Return [X, Y] of the center of cell containing provided text 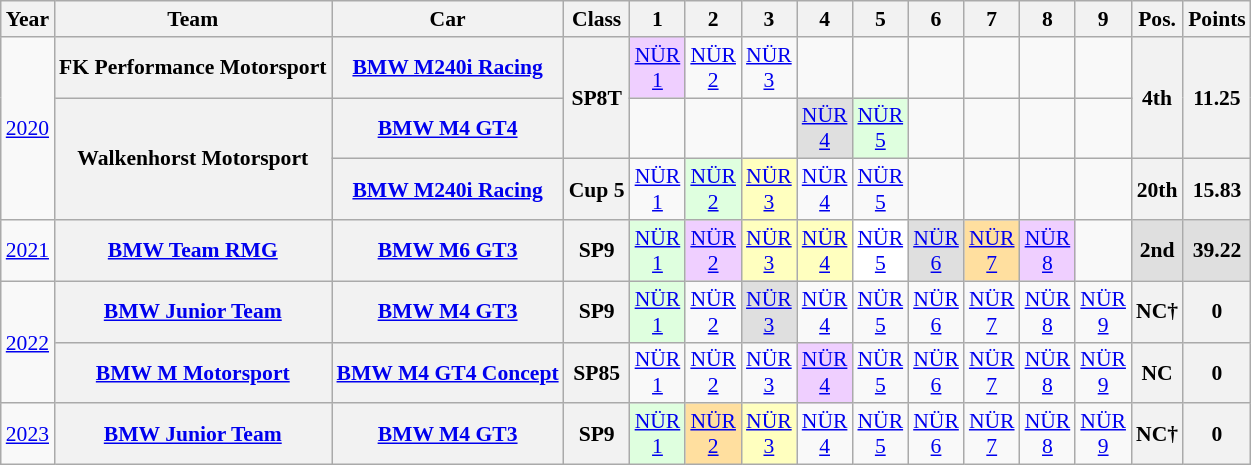
2021 [28, 250]
11.25 [1217, 98]
SP85 [597, 372]
3 [769, 19]
NC [1157, 372]
Year [28, 19]
BMW M4 GT4 [448, 128]
20th [1157, 190]
Pos. [1157, 19]
39.22 [1217, 250]
2023 [28, 434]
1 [658, 19]
5 [880, 19]
BMW M Motorsport [192, 372]
SP8T [597, 98]
4 [825, 19]
2022 [28, 342]
BMW Team RMG [192, 250]
2020 [28, 128]
15.83 [1217, 190]
6 [936, 19]
Team [192, 19]
Points [1217, 19]
Class [597, 19]
7 [992, 19]
2 [713, 19]
2nd [1157, 250]
Cup 5 [597, 190]
9 [1103, 19]
Car [448, 19]
4th [1157, 98]
FK Performance Motorsport [192, 68]
BMW M4 GT4 Concept [448, 372]
Walkenhorst Motorsport [192, 159]
8 [1048, 19]
BMW M6 GT3 [448, 250]
